Pinpoint the cell where the given text exists, returning its [x, y] midpoint coordinate. 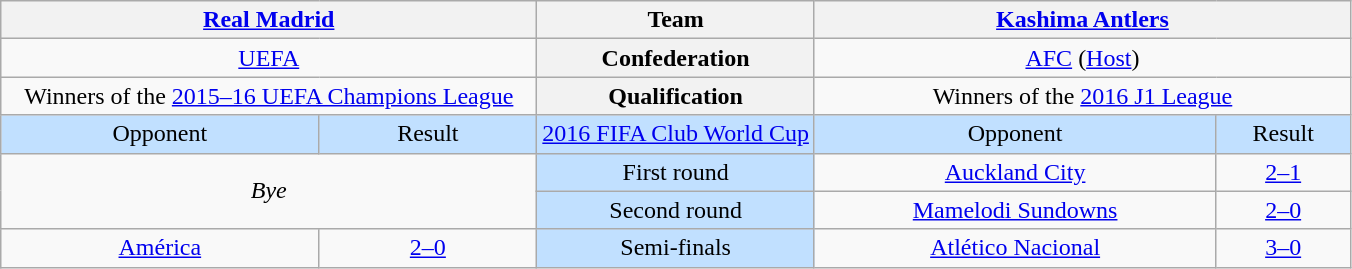
2016 FIFA Club World Cup [676, 134]
Semi-finals [676, 248]
Real Madrid [269, 20]
Winners of the 2016 J1 League [1082, 96]
Mamelodi Sundowns [1014, 210]
Bye [269, 191]
First round [676, 172]
AFC (Host) [1082, 58]
Team [676, 20]
Second round [676, 210]
Confederation [676, 58]
3–0 [1284, 248]
Atlético Nacional [1014, 248]
Kashima Antlers [1082, 20]
2–1 [1284, 172]
Qualification [676, 96]
Auckland City [1014, 172]
Winners of the 2015–16 UEFA Champions League [269, 96]
UEFA [269, 58]
América [160, 248]
